Provide the (X, Y) coordinate of the cell's center where the given text is located.  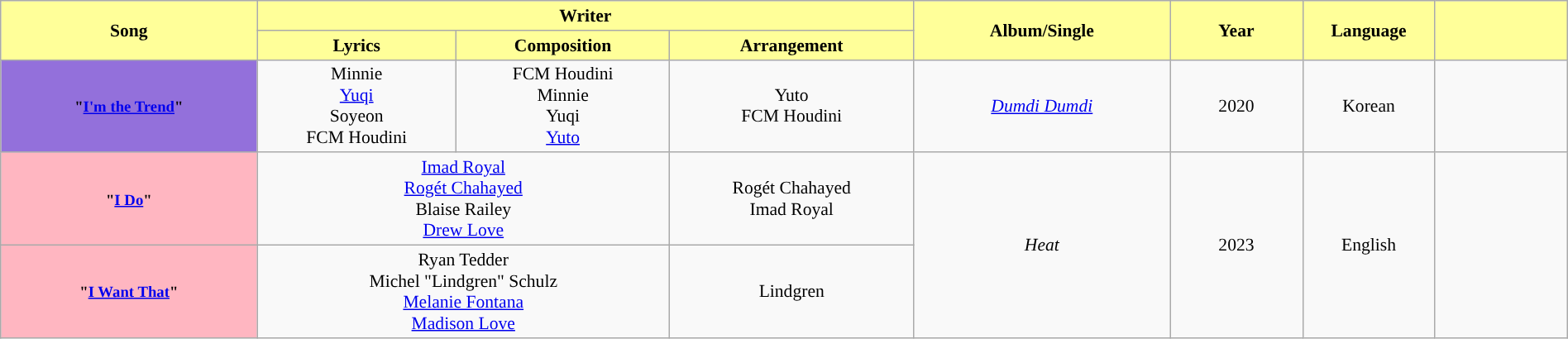
Arrangement (792, 45)
Album/Single (1042, 30)
Lyrics (357, 45)
Korean (1369, 106)
"I Do" (129, 198)
2020 (1236, 106)
Lindgren (792, 291)
"I Want That" (129, 291)
Imad Royal Rogét Chahayed Blaise Railey Drew Love (463, 198)
Composition (563, 45)
FCM HoudiniMinnieYuqiYuto (563, 106)
English (1369, 245)
"I'm the Trend" (129, 106)
YutoFCM Houdini (792, 106)
Rogét Chahayed Imad Royal (792, 198)
Dumdi Dumdi (1042, 106)
Ryan Tedder Michel "Lindgren" Schulz Melanie Fontana Madison Love (463, 291)
2023 (1236, 245)
Song (129, 30)
MinnieYuqiSoyeonFCM Houdini (357, 106)
Heat (1042, 245)
Language (1369, 30)
Writer (586, 16)
Year (1236, 30)
